For the text-containing cell, return its midpoint in [X, Y] coordinate format. 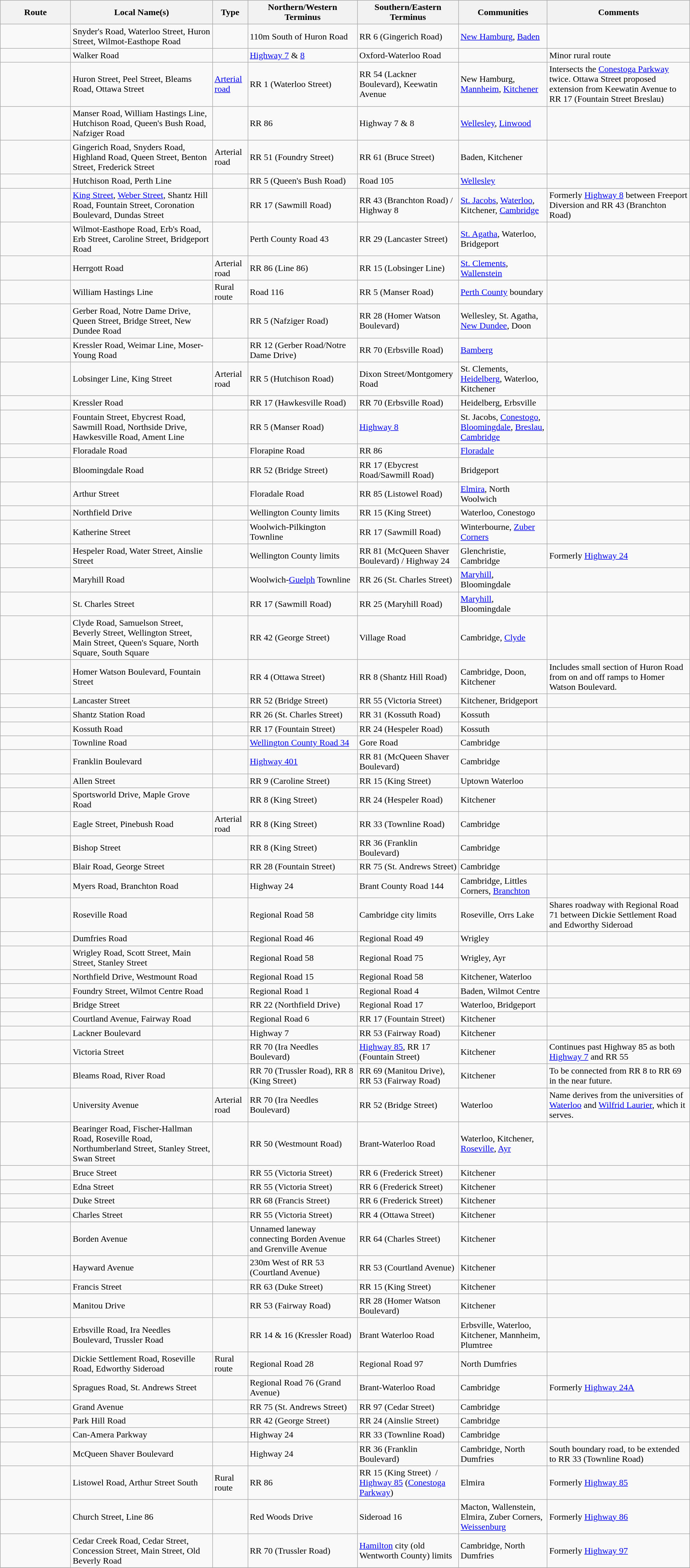
RR 17 (Ebycrest Road/Sawmill Road) [408, 470]
Road 105 [408, 181]
Perth County boundary [503, 292]
Maryhill Road [142, 580]
RR 31 (Kossuth Road) [408, 715]
110m South of Huron Road [302, 36]
Wrigley [503, 939]
RR 51 (Foundry Street) [302, 157]
Comments [618, 13]
Uptown Waterloo [503, 781]
Manser Road, William Hastings Line, Hutchison Road, Queen's Bush Road, Nafziger Road [142, 123]
Formerly Highway 24 [618, 556]
Woolwich-Guelph Townline [302, 580]
Northern/Western Terminus [302, 13]
Snyder's Road, Waterloo Street, Huron Street, Wilmot-Easthope Road [142, 36]
RR 81 (McQueen Shaver Boulevard) [408, 762]
Dumfries Road [142, 939]
RR 68 (Francis Street) [302, 1201]
Baden, Wilmot Centre [503, 991]
Borden Avenue [142, 1239]
RR 15 (King Street) / Highway 85 (Conestoga Parkway) [408, 1483]
St. Jacobs, Conestogo, Bloomingdale, Breslau, Cambridge [503, 427]
Heidelberg, Erbsville [503, 403]
Sideroad 16 [408, 1517]
Continues past Highway 85 as both Highway 7 and RR 55 [618, 1052]
William Hastings Line [142, 292]
Kressler Road [142, 403]
RR 86 (Line 86) [302, 268]
Elmira [503, 1483]
Oxford-Waterloo Road [408, 55]
Southern/Eastern Terminus [408, 13]
Regional Road 76 (Grand Avenue) [302, 1388]
Village Road [408, 638]
Cambridge, Doon, Kitchener [503, 677]
Brant Waterloo Road [408, 1335]
RR 5 (Hutchison Road) [302, 379]
To be connected from RR 8 to RR 69 in the near future. [618, 1076]
Local Name(s) [142, 13]
Waterloo, Bridgeport [503, 1005]
Regional Road 15 [302, 977]
RR 6 (Gingerich Road) [408, 36]
Cambridge, Clyde [503, 638]
Waterloo, Conestogo [503, 513]
Formerly Highway 24A [618, 1388]
RR 61 (Bruce Street) [408, 157]
Franklin Boulevard [142, 762]
Regional Road 28 [302, 1363]
Cambridge city limits [408, 915]
Gerber Road, Notre Dame Drive, Queen Street, Bridge Street, New Dundee Road [142, 321]
Waterloo [503, 1105]
Baden, Kitchener [503, 157]
RR 63 (Duke Street) [302, 1287]
Cambridge, Littles Corners, Branchton [503, 886]
Sportsworld Drive, Maple Grove Road [142, 800]
Katherine Street [142, 532]
Type [230, 13]
230m West of RR 53 (Courtland Avenue) [302, 1268]
Manitou Drive [142, 1306]
Roseville Road [142, 915]
Shares roadway with Regional Road 71 between Dickie Settlement Road and Edworthy Sideroad [618, 915]
Homer Watson Boulevard, Fountain Street [142, 677]
McQueen Shaver Boulevard [142, 1454]
Erbsville, Waterloo, Kitchener, Mannheim, Plumtree [503, 1335]
Blair Road, George Street [142, 867]
Formerly Highway 86 [618, 1517]
Regional Road 46 [302, 939]
Cedar Creek Road, Cedar Street, Concession Street, Main Street, Old Beverly Road [142, 1551]
Gingerich Road, Snyders Road, Highland Road, Queen Street, Benton Street, Frederick Street [142, 157]
Park Hill Road [142, 1421]
Glenchristie, Cambridge [503, 556]
Brant County Road 144 [408, 886]
RR 70 (Trussler Road), RR 8 (King Street) [302, 1076]
Perth County Road 43 [302, 239]
Floradale [503, 451]
St. Charles Street [142, 604]
RR 97 (Cedar Street) [408, 1407]
Woolwich-Pilkington Townline [302, 532]
Bamberg [503, 350]
Waterloo, Kitchener, Roseville, Ayr [503, 1144]
St. Clements, Heidelberg, Waterloo, Kitchener [503, 379]
RR 14 & 16 (Kressler Road) [302, 1335]
King Street, Weber Street, Shantz Hill Road, Fountain Street, Coronation Boulevard, Dundas Street [142, 205]
Arthur Street [142, 494]
Bloomingdale Road [142, 470]
St. Clements, Wallenstein [503, 268]
RR 22 (Northfield Drive) [302, 1005]
Highway 7 [302, 1033]
RR 81 (McQueen Shaver Boulevard) / Highway 24 [408, 556]
New Hamburg, Mannheim, Kitchener [503, 84]
Listowel Road, Arthur Street South [142, 1483]
South boundary road, to be extended to RR 33 (Townline Road) [618, 1454]
RR 25 (Maryhill Road) [408, 604]
Wellington County Road 34 [302, 743]
Formerly Highway 97 [618, 1551]
RR 9 (Caroline Street) [302, 781]
Regional Road 49 [408, 939]
Francis Street [142, 1287]
Eagle Street, Pinebush Road [142, 824]
Courtland Avenue, Fairway Road [142, 1019]
Foundry Street, Wilmot Centre Road [142, 991]
Wrigley, Ayr [503, 958]
Clyde Road, Samuelson Street, Beverly Street, Wellington Street, Main Street, Queen's Square, North Square, South Square [142, 638]
Kressler Road, Weimar Line, Moser-Young Road [142, 350]
Intersects the Conestoga Parkway twice. Ottawa Street proposed extension from Keewatin Avenue to RR 17 (Fountain Street Breslau) [618, 84]
Regional Road 17 [408, 1005]
RR 70 (Trussler Road) [302, 1551]
University Avenue [142, 1105]
RR 53 (Courtland Avenue) [408, 1268]
Kossuth Road [142, 729]
Highway 85, RR 17 (Fountain Street) [408, 1052]
RR 1 (Waterloo Street) [302, 84]
Minor rural route [618, 55]
Regional Road 97 [408, 1363]
Shantz Station Road [142, 715]
St. Jacobs, Waterloo, Kitchener, Cambridge [503, 205]
Bridgeport [503, 470]
Myers Road, Branchton Road [142, 886]
Huron Street, Peel Street, Bleams Road, Ottawa Street [142, 84]
RR 5 (Nafziger Road) [302, 321]
Bruce Street [142, 1173]
Lackner Boulevard [142, 1033]
Lancaster Street [142, 700]
RR 5 (Queen's Bush Road) [302, 181]
Allen Street [142, 781]
RR 28 (Fountain Street) [302, 867]
Grand Avenue [142, 1407]
Hespeler Road, Water Street, Ainslie Street [142, 556]
Duke Street [142, 1201]
RR 43 (Branchton Road) / Highway 8 [408, 205]
Spragues Road, St. Andrews Street [142, 1388]
Bishop Street [142, 848]
RR 85 (Listowel Road) [408, 494]
Hutchison Road, Perth Line [142, 181]
Walker Road [142, 55]
Lobsinger Line, King Street [142, 379]
Winterbourne, Zuber Corners [503, 532]
New Hamburg, Baden [503, 36]
St. Agatha, Waterloo, Bridgeport [503, 239]
Church Street, Line 86 [142, 1517]
Macton, Wallenstein, Elmira, Zuber Corners, Weissenburg [503, 1517]
RR 24 (Ainslie Street) [408, 1421]
Red Woods Drive [302, 1517]
North Dumfries [503, 1363]
Elmira, North Woolwich [503, 494]
Dixon Street/Montgomery Road [408, 379]
Regional Road 1 [302, 991]
Includes small section of Huron Road from on and off ramps to Homer Watson Boulevard. [618, 677]
RR 50 (Westmount Road) [302, 1144]
Herrgott Road [142, 268]
Formerly Highway 8 between Freeport Diversion and RR 43 (Branchton Road) [618, 205]
Wellesley, St. Agatha, New Dundee, Doon [503, 321]
Northfield Drive [142, 513]
Bearinger Road, Fischer-Hallman Road, Roseville Road, Northumberland Street, Stanley Street, Swan Street [142, 1144]
Kitchener, Bridgeport [503, 700]
Formerly Highway 85 [618, 1483]
Hayward Avenue [142, 1268]
Regional Road 75 [408, 958]
Bleams Road, River Road [142, 1076]
RR 15 (Lobsinger Line) [408, 268]
RR 12 (Gerber Road/Notre Dame Drive) [302, 350]
RR 64 (Charles Street) [408, 1239]
RR 69 (Manitou Drive), RR 53 (Fairway Road) [408, 1076]
Regional Road 6 [302, 1019]
Highway 401 [302, 762]
RR 29 (Lancaster Street) [408, 239]
Wellesley [503, 181]
RR 54 (Lackner Boulevard), Keewatin Avenue [408, 84]
Bridge Street [142, 1005]
RR 17 (Hawkesville Road) [302, 403]
RR 8 (Shantz Hill Road) [408, 677]
Victoria Street [142, 1052]
Townline Road [142, 743]
Northfield Drive, Westmount Road [142, 977]
Kitchener, Waterloo [503, 977]
Highway 8 [408, 427]
Dickie Settlement Road, Roseville Road, Edworthy Sideroad [142, 1363]
Florapine Road [302, 451]
Wellesley, Linwood [503, 123]
Roseville, Orrs Lake [503, 915]
Regional Road 4 [408, 991]
Charles Street [142, 1215]
Communities [503, 13]
Wilmot-Easthope Road, Erb's Road, Erb Street, Caroline Street, Bridgeport Road [142, 239]
Unnamed laneway connecting Borden Avenue and Grenville Avenue [302, 1239]
Name derives from the universities of Waterloo and Wilfrid Laurier, which it serves. [618, 1105]
Route [35, 13]
Road 116 [302, 292]
Hamilton city (old Wentworth County) limits [408, 1551]
Gore Road [408, 743]
Can-Amera Parkway [142, 1435]
Erbsville Road, Ira Needles Boulevard, Trussler Road [142, 1335]
Fountain Street, Ebycrest Road, Sawmill Road, Northside Drive, Hawkesville Road, Ament Line [142, 427]
Wrigley Road, Scott Street, Main Street, Stanley Street [142, 958]
Edna Street [142, 1187]
